Return the (X, Y) coordinate for the center point of the cell that contains the specified text.  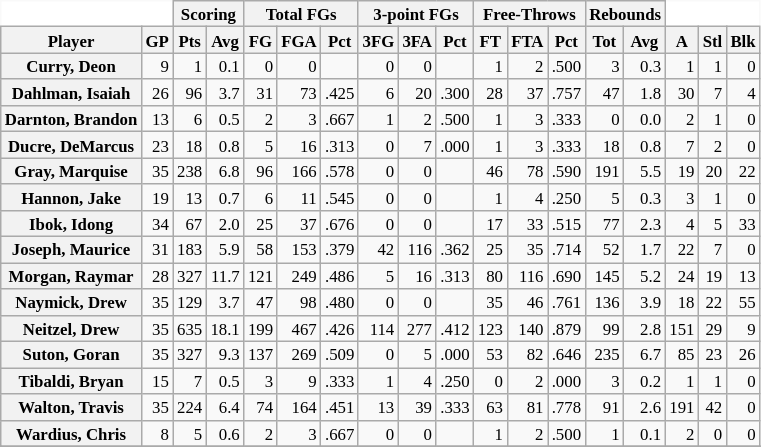
82 (528, 355)
.509 (340, 355)
129 (190, 302)
224 (190, 407)
1.8 (644, 93)
.486 (340, 276)
Pts (190, 40)
164 (299, 407)
199 (260, 328)
166 (299, 171)
15 (157, 381)
63 (490, 407)
5.9 (225, 250)
.426 (340, 328)
Naymick, Drew (72, 302)
34 (157, 224)
277 (417, 328)
2.6 (644, 407)
18.1 (225, 328)
FTA (528, 40)
.578 (340, 171)
183 (190, 250)
635 (190, 328)
5.2 (644, 276)
Joseph, Maurice (72, 250)
67 (190, 224)
Player (72, 40)
Wardius, Chris (72, 433)
6.8 (225, 171)
3-point FGs (416, 14)
78 (528, 171)
.515 (567, 224)
.714 (567, 250)
85 (682, 355)
238 (190, 171)
.412 (455, 328)
39 (417, 407)
Dahlman, Isaiah (72, 93)
0.2 (644, 381)
1.7 (644, 250)
77 (604, 224)
.451 (340, 407)
151 (682, 328)
FGA (299, 40)
53 (490, 355)
269 (299, 355)
6.4 (225, 407)
.590 (567, 171)
140 (528, 328)
114 (378, 328)
Free-Throws (530, 14)
58 (260, 250)
.757 (567, 93)
153 (299, 250)
5.5 (644, 171)
Darnton, Brandon (72, 119)
3FG (378, 40)
0.7 (225, 197)
235 (604, 355)
98 (299, 302)
.425 (340, 93)
0.6 (225, 433)
17 (490, 224)
Blk (742, 40)
.300 (455, 93)
9.3 (225, 355)
52 (604, 250)
Neitzel, Drew (72, 328)
Walton, Travis (72, 407)
.676 (340, 224)
.379 (340, 250)
Suton, Goran (72, 355)
Morgan, Raymar (72, 276)
Total FGs (302, 14)
2.3 (644, 224)
99 (604, 328)
3.9 (644, 302)
Hannon, Jake (72, 197)
Curry, Deon (72, 66)
123 (490, 328)
91 (604, 407)
Rebounds (625, 14)
11 (299, 197)
11.7 (225, 276)
0.0 (644, 119)
55 (742, 302)
145 (604, 276)
29 (713, 328)
8 (157, 433)
2.0 (225, 224)
.778 (567, 407)
GP (157, 40)
80 (490, 276)
FG (260, 40)
73 (299, 93)
3FA (417, 40)
2.8 (644, 328)
A (682, 40)
.646 (567, 355)
Tot (604, 40)
.480 (340, 302)
Tibaldi, Bryan (72, 381)
74 (260, 407)
Stl (713, 40)
121 (260, 276)
.879 (567, 328)
137 (260, 355)
.690 (567, 276)
.545 (340, 197)
Ibok, Idong (72, 224)
249 (299, 276)
Gray, Marquise (72, 171)
.761 (567, 302)
6.7 (644, 355)
467 (299, 328)
81 (528, 407)
30 (682, 93)
.362 (455, 250)
Scoring (208, 14)
Ducre, DeMarcus (72, 145)
FT (490, 40)
24 (682, 276)
136 (604, 302)
